Return (x, y) of the center of cell containing provided text 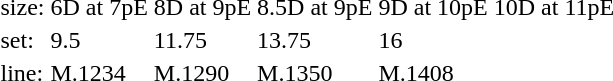
16 (433, 40)
11.75 (202, 40)
13.75 (315, 40)
9.5 (99, 40)
